Identify which cell holds the provided text, then report its [X, Y] central coordinate. 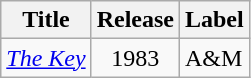
1983 [135, 58]
A&M [214, 58]
Release [135, 20]
The Key [46, 58]
Title [46, 20]
Label [214, 20]
